Pinpoint the cell where the given text exists, returning its (X, Y) midpoint coordinate. 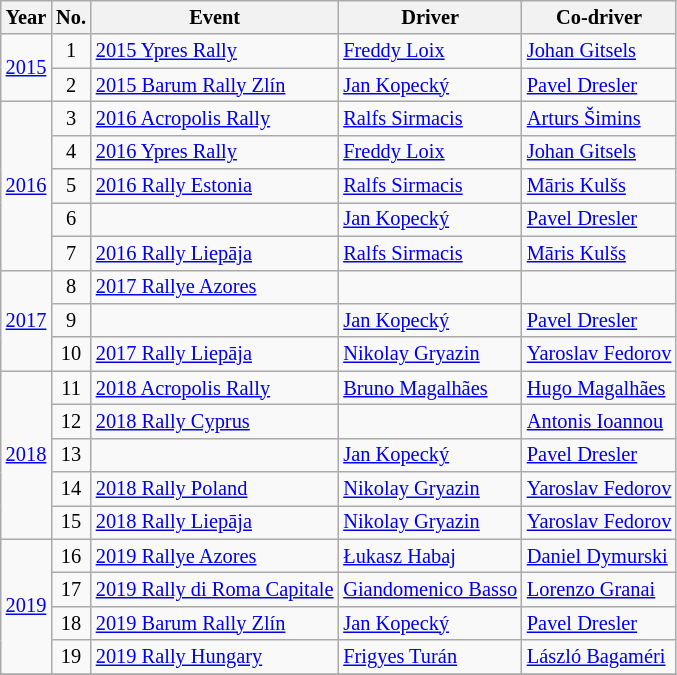
Bruno Magalhães (430, 388)
13 (71, 455)
Hugo Magalhães (599, 388)
2018 Acropolis Rally (215, 388)
2018 Rally Liepāja (215, 522)
Year (26, 17)
Co-driver (599, 17)
12 (71, 421)
2019 Rally Hungary (215, 657)
2015 (26, 68)
2016 Rally Estonia (215, 186)
2019 (26, 606)
2019 Barum Rally Zlín (215, 623)
10 (71, 354)
László Bagaméri (599, 657)
2016 (26, 185)
14 (71, 489)
Daniel Dymurski (599, 556)
2 (71, 85)
2018 (26, 455)
5 (71, 186)
4 (71, 152)
Giandomenico Basso (430, 589)
Frigyes Turán (430, 657)
18 (71, 623)
Driver (430, 17)
2015 Barum Rally Zlín (215, 85)
2019 Rally di Roma Capitale (215, 589)
2016 Ypres Rally (215, 152)
9 (71, 320)
7 (71, 253)
Lorenzo Granai (599, 589)
1 (71, 51)
Antonis Ioannou (599, 421)
11 (71, 388)
19 (71, 657)
2015 Ypres Rally (215, 51)
2017 Rally Liepāja (215, 354)
8 (71, 287)
16 (71, 556)
2018 Rally Cyprus (215, 421)
2016 Acropolis Rally (215, 118)
Arturs Šimins (599, 118)
2016 Rally Liepāja (215, 253)
2018 Rally Poland (215, 489)
6 (71, 219)
No. (71, 17)
Event (215, 17)
3 (71, 118)
2017 Rallye Azores (215, 287)
Łukasz Habaj (430, 556)
17 (71, 589)
2019 Rallye Azores (215, 556)
15 (71, 522)
2017 (26, 320)
